Identify which cell holds the provided text, then report its (x, y) central coordinate. 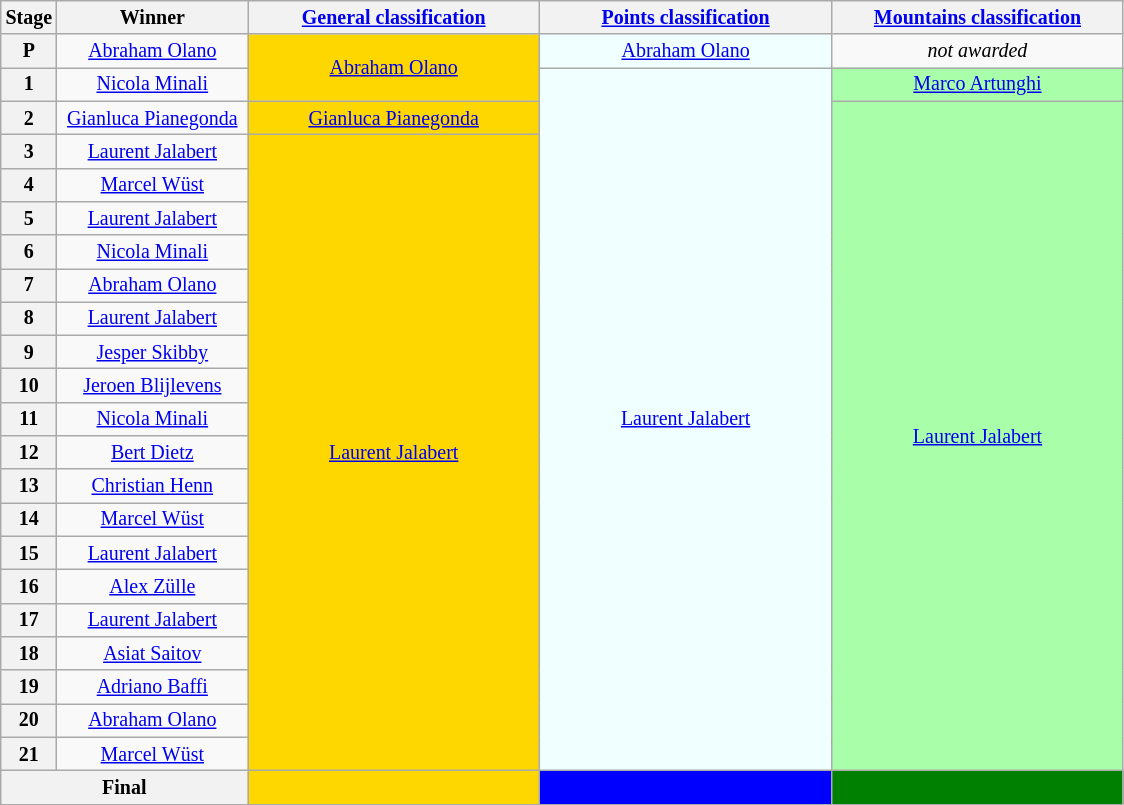
1 (29, 84)
P (29, 52)
20 (29, 720)
Jeroen Blijlevens (152, 386)
Christian Henn (152, 486)
Winner (152, 18)
7 (29, 286)
6 (29, 252)
Adriano Baffi (152, 686)
Marco Artunghi (978, 84)
9 (29, 352)
5 (29, 218)
Final (124, 788)
Asiat Saitov (152, 654)
Mountains classification (978, 18)
19 (29, 686)
8 (29, 318)
3 (29, 152)
10 (29, 386)
Stage (29, 18)
2 (29, 118)
17 (29, 620)
Jesper Skibby (152, 352)
13 (29, 486)
16 (29, 586)
Bert Dietz (152, 452)
12 (29, 452)
15 (29, 554)
not awarded (978, 52)
General classification (394, 18)
11 (29, 420)
Alex Zülle (152, 586)
21 (29, 754)
14 (29, 520)
18 (29, 654)
Points classification (686, 18)
4 (29, 184)
